Find where the given text appears and provide that cell's center as (x, y) coordinate. 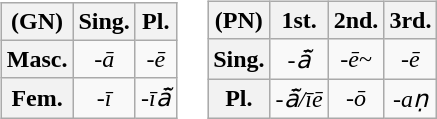
3rd. (410, 20)
-ā̃/īē (299, 99)
-ē~ (356, 59)
-ī (104, 98)
-ā̃ (299, 59)
-īā̃ (156, 98)
(PN) (239, 20)
-ō (356, 99)
2nd. (356, 20)
Masc. (37, 59)
Fem. (37, 98)
-ā (104, 59)
(GN) (37, 21)
-aṇ (410, 99)
1st. (299, 20)
